Extract the [x, y] coordinate from the center of the cell holding the provided text.  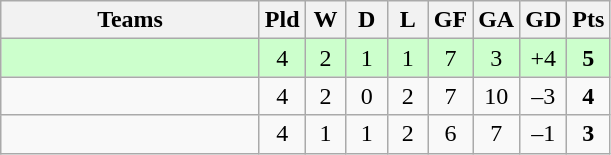
+4 [544, 58]
5 [588, 58]
GF [450, 20]
L [408, 20]
Pld [282, 20]
Pts [588, 20]
GD [544, 20]
Teams [130, 20]
6 [450, 134]
–1 [544, 134]
–3 [544, 96]
GA [496, 20]
10 [496, 96]
W [326, 20]
D [366, 20]
0 [366, 96]
